Pinpoint the cell where the given text exists, returning its (X, Y) midpoint coordinate. 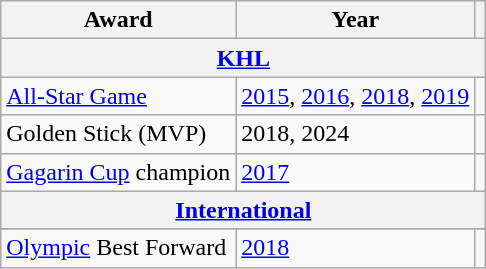
International (244, 210)
Olympic Best Forward (118, 248)
All-Star Game (118, 96)
2018, 2024 (356, 134)
Gagarin Cup champion (118, 172)
KHL (244, 58)
2017 (356, 172)
Year (356, 20)
Golden Stick (MVP) (118, 134)
Award (118, 20)
2018 (356, 248)
2015, 2016, 2018, 2019 (356, 96)
